Capture the cell that displays the provided text and extract its (x, y) central coordinate. 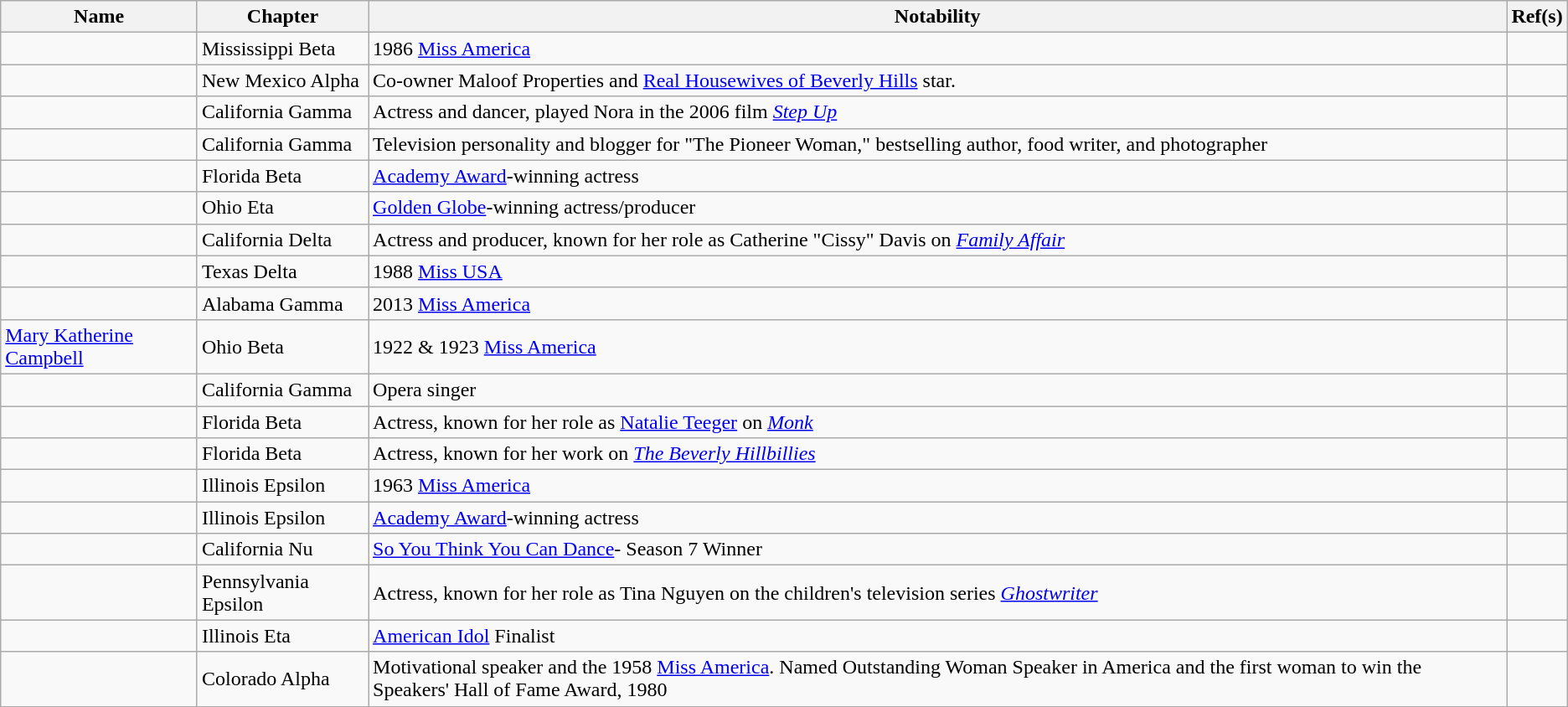
Ohio Beta (282, 347)
Actress and dancer, played Nora in the 2006 film Step Up (938, 112)
Opera singer (938, 390)
Name (99, 17)
Alabama Gamma (282, 303)
California Nu (282, 550)
2013 Miss America (938, 303)
1922 & 1923 Miss America (938, 347)
Mary Katherine Campbell (99, 347)
So You Think You Can Dance- Season 7 Winner (938, 550)
Pennsylvania Epsilon (282, 593)
Ohio Eta (282, 208)
Actress, known for her role as Tina Nguyen on the children's television series Ghostwriter (938, 593)
Actress and producer, known for her role as Catherine "Cissy" Davis on Family Affair (938, 240)
Co-owner Maloof Properties and Real Housewives of Beverly Hills star. (938, 80)
Ref(s) (1537, 17)
Golden Globe-winning actress/producer (938, 208)
California Delta (282, 240)
Mississippi Beta (282, 49)
Actress, known for her work on The Beverly Hillbillies (938, 454)
Chapter (282, 17)
Texas Delta (282, 271)
Illinois Eta (282, 636)
Actress, known for her role as Natalie Teeger on Monk (938, 421)
1963 Miss America (938, 486)
Colorado Alpha (282, 679)
New Mexico Alpha (282, 80)
Notability (938, 17)
American Idol Finalist (938, 636)
1986 Miss America (938, 49)
1988 Miss USA (938, 271)
Television personality and blogger for "The Pioneer Woman," bestselling author, food writer, and photographer (938, 144)
